Provide the (x, y) coordinate of the cell's center where the given text is located.  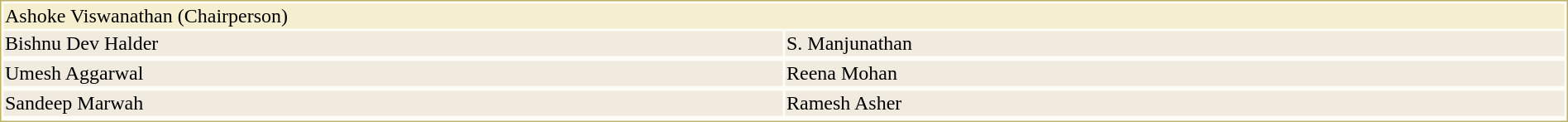
Sandeep Marwah (393, 104)
Bishnu Dev Halder (393, 44)
Umesh Aggarwal (393, 74)
S. Manjunathan (1175, 44)
Ashoke Viswanathan (Chairperson) (784, 16)
Ramesh Asher (1175, 104)
Reena Mohan (1175, 74)
